Output the [X, Y] coordinate of the center of the cell containing the given text.  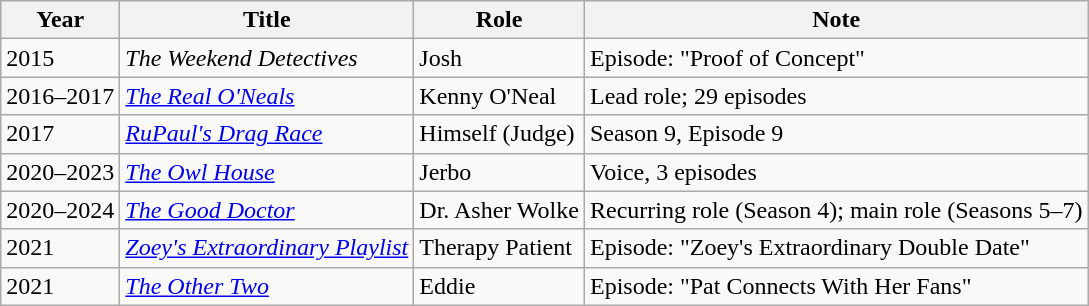
The Weekend Detectives [267, 58]
Episode: "Proof of Concept" [836, 58]
2015 [60, 58]
Episode: "Zoey's Extraordinary Double Date" [836, 248]
The Good Doctor [267, 210]
2020–2024 [60, 210]
Jerbo [500, 172]
Therapy Patient [500, 248]
Voice, 3 episodes [836, 172]
Episode: "Pat Connects With Her Fans" [836, 286]
Lead role; 29 episodes [836, 96]
The Real O'Neals [267, 96]
Kenny O'Neal [500, 96]
Himself (Judge) [500, 134]
Year [60, 20]
2020–2023 [60, 172]
Dr. Asher Wolke [500, 210]
RuPaul's Drag Race [267, 134]
Recurring role (Season 4); main role (Seasons 5–7) [836, 210]
Zoey's Extraordinary Playlist [267, 248]
Season 9, Episode 9 [836, 134]
The Owl House [267, 172]
Josh [500, 58]
The Other Two [267, 286]
Role [500, 20]
Note [836, 20]
Title [267, 20]
Eddie [500, 286]
2016–2017 [60, 96]
2017 [60, 134]
